Identify which cell holds the provided text, then report its [x, y] central coordinate. 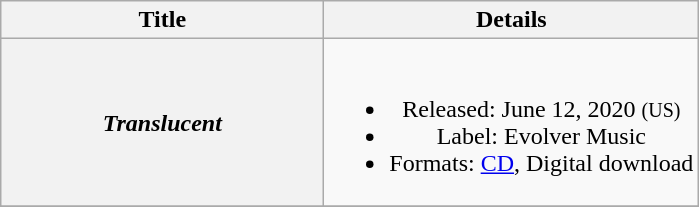
Details [512, 20]
Title [162, 20]
Released: June 12, 2020 (US)Label: Evolver MusicFormats: CD, Digital download [512, 122]
Translucent [162, 122]
